Return the [x, y] coordinate for the center point of the cell that contains the specified text.  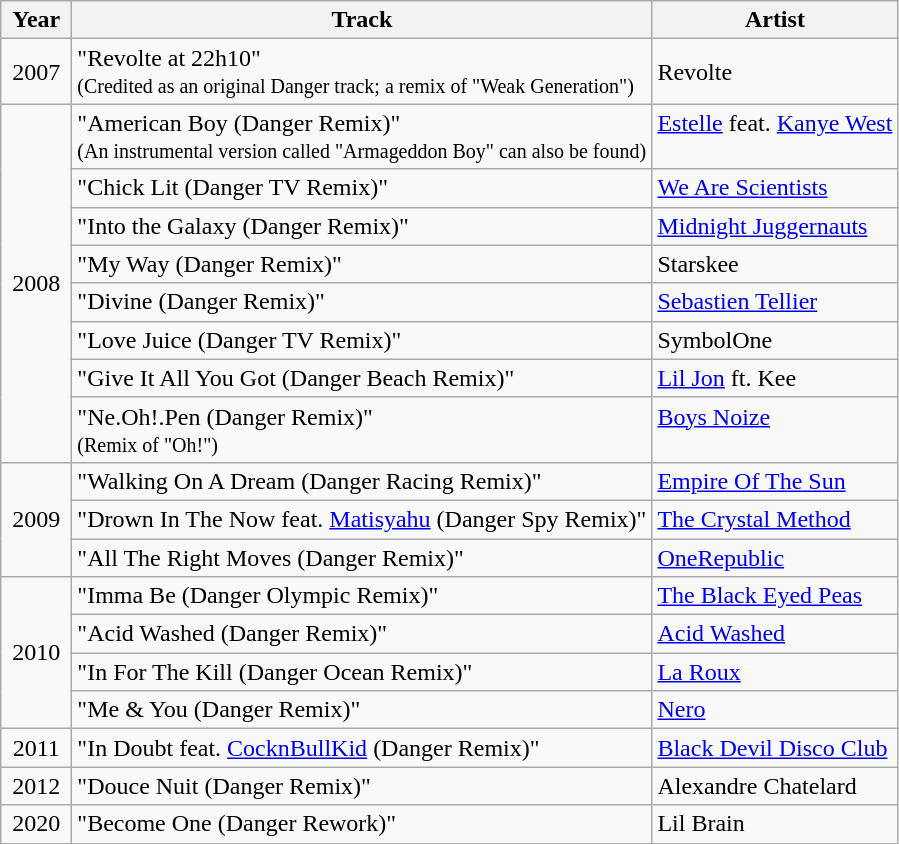
Lil Jon ft. Kee [775, 378]
Boys Noize [775, 430]
La Roux [775, 672]
We Are Scientists [775, 188]
Track [362, 20]
"Divine (Danger Remix)" [362, 302]
2009 [36, 519]
"Revolte at 22h10"(Credited as an original Danger track; a remix of "Weak Generation") [362, 72]
"Walking On A Dream (Danger Racing Remix)" [362, 481]
The Black Eyed Peas [775, 596]
Alexandre Chatelard [775, 786]
OneRepublic [775, 557]
"All The Right Moves (Danger Remix)" [362, 557]
Sebastien Tellier [775, 302]
Estelle feat. Kanye West [775, 136]
"Become One (Danger Rework)" [362, 824]
SymbolOne [775, 340]
Revolte [775, 72]
"Imma Be (Danger Olympic Remix)" [362, 596]
Midnight Juggernauts [775, 226]
"Give It All You Got (Danger Beach Remix)" [362, 378]
Acid Washed [775, 634]
"Love Juice (Danger TV Remix)" [362, 340]
Year [36, 20]
Empire Of The Sun [775, 481]
"In Doubt feat. CocknBullKid (Danger Remix)" [362, 748]
"My Way (Danger Remix)" [362, 264]
"American Boy (Danger Remix)"(An instrumental version called "Armageddon Boy" can also be found) [362, 136]
2011 [36, 748]
2007 [36, 72]
2012 [36, 786]
"Acid Washed (Danger Remix)" [362, 634]
Black Devil Disco Club [775, 748]
Artist [775, 20]
2020 [36, 824]
Lil Brain [775, 824]
"Douce Nuit (Danger Remix)" [362, 786]
"Chick Lit (Danger TV Remix)" [362, 188]
2008 [36, 283]
"Me & You (Danger Remix)" [362, 710]
Nero [775, 710]
Starskee [775, 264]
"Drown In The Now feat. Matisyahu (Danger Spy Remix)" [362, 519]
"In For The Kill (Danger Ocean Remix)" [362, 672]
2010 [36, 653]
"Into the Galaxy (Danger Remix)" [362, 226]
"Ne.Oh!.Pen (Danger Remix)"(Remix of "Oh!") [362, 430]
The Crystal Method [775, 519]
